From the cell containing the given text, extract its center point as [X, Y] coordinate. 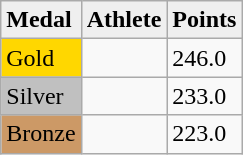
Bronze [41, 134]
233.0 [204, 96]
223.0 [204, 134]
Medal [41, 20]
Athlete [124, 20]
Gold [41, 58]
Silver [41, 96]
246.0 [204, 58]
Points [204, 20]
